For the text-containing cell, return its midpoint in [x, y] coordinate format. 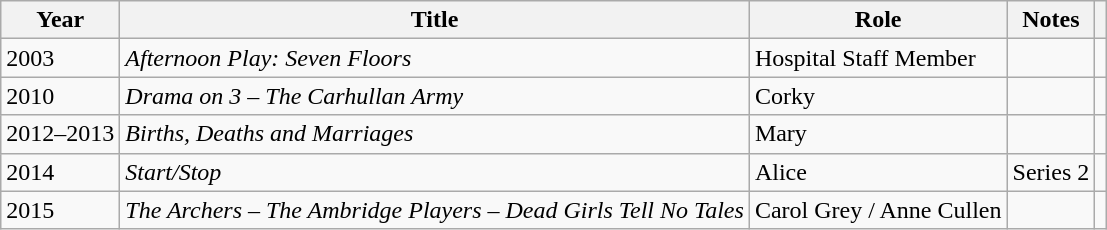
2010 [60, 96]
Hospital Staff Member [878, 58]
Notes [1051, 20]
Title [435, 20]
Drama on 3 – The Carhullan Army [435, 96]
Start/Stop [435, 172]
Carol Grey / Anne Cullen [878, 210]
2003 [60, 58]
2012–2013 [60, 134]
Alice [878, 172]
Corky [878, 96]
The Archers – The Ambridge Players – Dead Girls Tell No Tales [435, 210]
Year [60, 20]
Series 2 [1051, 172]
2015 [60, 210]
Role [878, 20]
Mary [878, 134]
Births, Deaths and Marriages [435, 134]
2014 [60, 172]
Afternoon Play: Seven Floors [435, 58]
